Identify which cell holds the provided text, then report its (x, y) central coordinate. 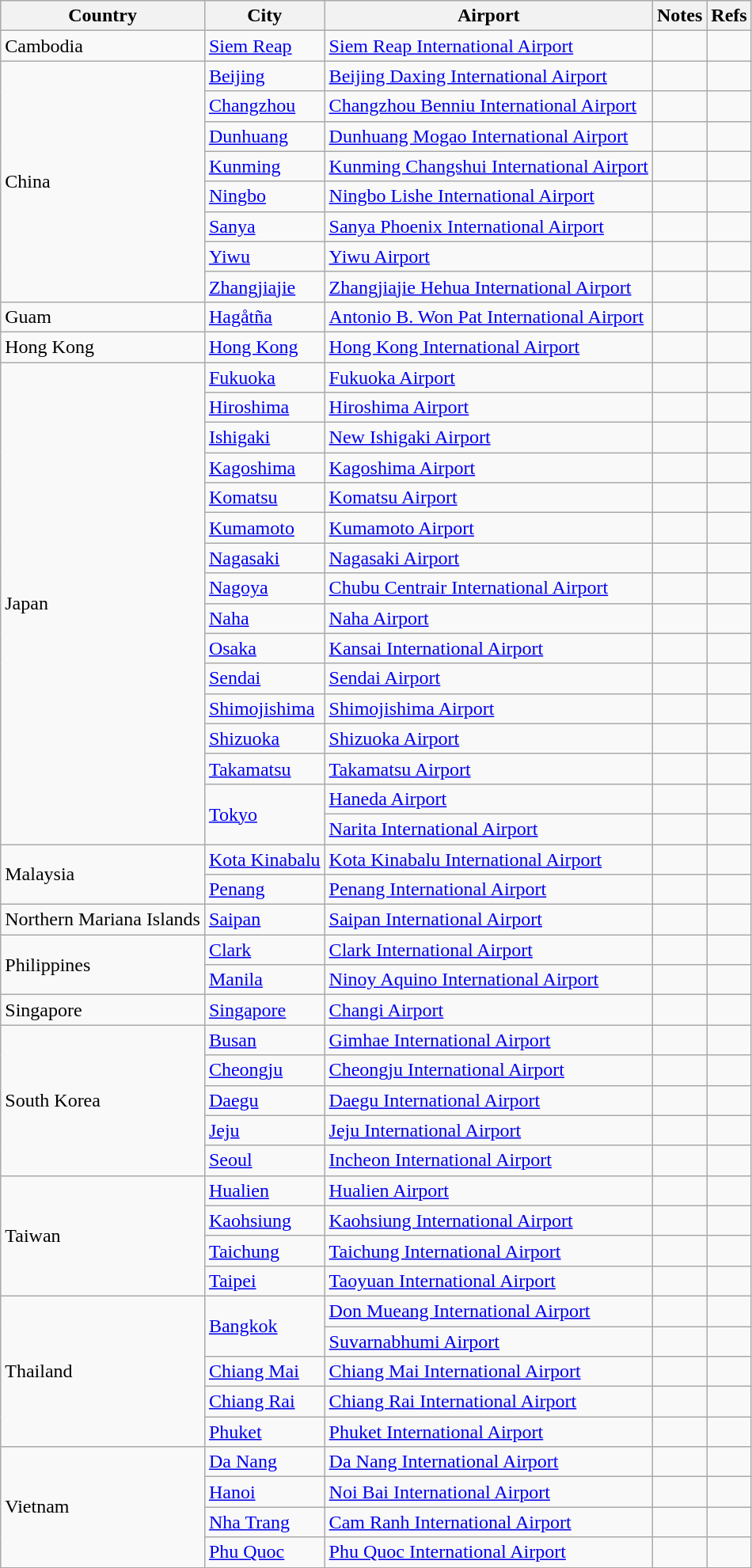
Naha Airport (488, 618)
City (264, 16)
Sanya (264, 226)
Ningbo (264, 196)
Penang International Airport (488, 890)
Nagasaki (264, 558)
Bangkok (264, 1326)
Japan (103, 603)
Phuket (264, 1432)
Haneda Airport (488, 799)
Hagåtña (264, 317)
Cambodia (103, 46)
Dunhuang Mogao International Airport (488, 136)
Yiwu (264, 256)
Malaysia (103, 874)
Takamatsu (264, 769)
Dunhuang (264, 136)
Guam (103, 317)
Kagoshima (264, 468)
Shizuoka Airport (488, 738)
Manila (264, 980)
Shizuoka (264, 738)
Country (103, 16)
Kota Kinabalu (264, 859)
Hualien (264, 1190)
Hiroshima (264, 408)
Nagoya (264, 588)
Changzhou (264, 106)
Phu Quoc (264, 1552)
Chiang Mai (264, 1372)
Sendai Airport (488, 678)
China (103, 181)
Daegu (264, 1100)
Penang (264, 890)
Chiang Mai International Airport (488, 1372)
Saipan International Airport (488, 920)
Zhangjiajie (264, 287)
Siem Reap (264, 46)
Changi Airport (488, 1010)
Beijing (264, 76)
Daegu International Airport (488, 1100)
Kansai International Airport (488, 648)
Northern Mariana Islands (103, 920)
Seoul (264, 1160)
Ningbo Lishe International Airport (488, 196)
Siem Reap International Airport (488, 46)
Cam Ranh International Airport (488, 1522)
Beijing Daxing International Airport (488, 76)
Antonio B. Won Pat International Airport (488, 317)
Hong Kong International Airport (488, 347)
Komatsu Airport (488, 498)
Changzhou Benniu International Airport (488, 106)
Hualien Airport (488, 1190)
Refs (729, 16)
Jeju International Airport (488, 1130)
Saipan (264, 920)
Chubu Centrair International Airport (488, 588)
Komatsu (264, 498)
Ishigaki (264, 438)
Shimojishima Airport (488, 708)
Notes (679, 16)
Kumamoto Airport (488, 528)
Tokyo (264, 814)
Kunming Changshui International Airport (488, 166)
South Korea (103, 1100)
Don Mueang International Airport (488, 1311)
Kunming (264, 166)
Da Nang (264, 1462)
Nagasaki Airport (488, 558)
Kaohsiung (264, 1221)
Hanoi (264, 1492)
Sanya Phoenix International Airport (488, 226)
Airport (488, 16)
Kota Kinabalu International Airport (488, 859)
Kaohsiung International Airport (488, 1221)
Incheon International Airport (488, 1160)
Taichung International Airport (488, 1251)
Thailand (103, 1371)
Fukuoka (264, 378)
Zhangjiajie Hehua International Airport (488, 287)
Gimhae International Airport (488, 1040)
Narita International Airport (488, 829)
Clark International Airport (488, 950)
Taiwan (103, 1236)
Kumamoto (264, 528)
Kagoshima Airport (488, 468)
Suvarnabhumi Airport (488, 1342)
Cheongju International Airport (488, 1070)
Clark (264, 950)
Vietnam (103, 1507)
Takamatsu Airport (488, 769)
Ninoy Aquino International Airport (488, 980)
Noi Bai International Airport (488, 1492)
Cheongju (264, 1070)
Phuket International Airport (488, 1432)
Yiwu Airport (488, 256)
Shimojishima (264, 708)
New Ishigaki Airport (488, 438)
Naha (264, 618)
Philippines (103, 965)
Phu Quoc International Airport (488, 1552)
Sendai (264, 678)
Taoyuan International Airport (488, 1281)
Nha Trang (264, 1522)
Taipei (264, 1281)
Chiang Rai International Airport (488, 1402)
Fukuoka Airport (488, 378)
Chiang Rai (264, 1402)
Jeju (264, 1130)
Osaka (264, 648)
Busan (264, 1040)
Taichung (264, 1251)
Hiroshima Airport (488, 408)
Da Nang International Airport (488, 1462)
